Extract the (X, Y) coordinate from the center of the cell holding the provided text.  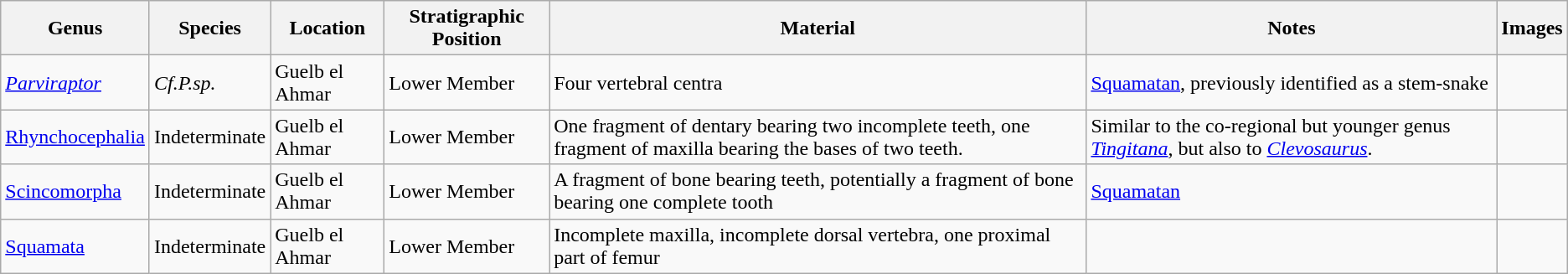
Incomplete maxilla, incomplete dorsal vertebra, one proximal part of femur (818, 246)
Stratigraphic Position (467, 28)
Material (818, 28)
Four vertebral centra (818, 82)
Images (1532, 28)
Rhynchocephalia (75, 137)
Scincomorpha (75, 191)
Squamata (75, 246)
One fragment of dentary bearing two incomplete teeth, one fragment of maxilla bearing the bases of two teeth. (818, 137)
A fragment of bone bearing teeth, potentially a fragment of bone bearing one complete tooth (818, 191)
Genus (75, 28)
Location (328, 28)
Squamatan (1292, 191)
Species (209, 28)
Notes (1292, 28)
Cf.P.sp. (209, 82)
Parviraptor (75, 82)
Squamatan, previously identified as a stem-snake (1292, 82)
Similar to the co-regional but younger genus Tingitana, but also to Clevosaurus. (1292, 137)
